From the cell containing the given text, extract its center point as [X, Y] coordinate. 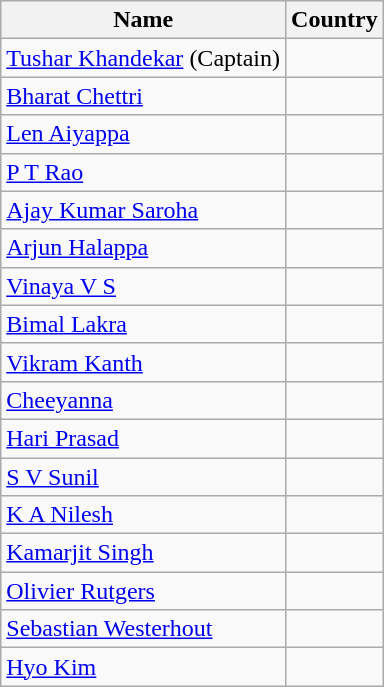
Len Aiyappa [144, 134]
Tushar Khandekar (Captain) [144, 58]
Country [335, 20]
P T Rao [144, 172]
Vikram Kanth [144, 362]
Arjun Halappa [144, 248]
Hyo Kim [144, 667]
Olivier Rutgers [144, 591]
Name [144, 20]
Cheeyanna [144, 400]
Vinaya V S [144, 286]
Sebastian Westerhout [144, 629]
Hari Prasad [144, 438]
Bimal Lakra [144, 324]
Bharat Chettri [144, 96]
Kamarjit Singh [144, 553]
Ajay Kumar Saroha [144, 210]
K A Nilesh [144, 515]
S V Sunil [144, 477]
